Scan for the cell matching the given text and deliver its (x, y) coordinate at center. 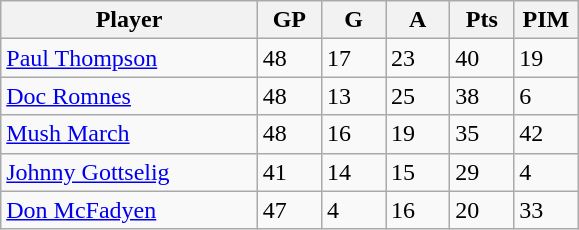
40 (482, 58)
33 (546, 210)
38 (482, 96)
Pts (482, 20)
47 (289, 210)
Johnny Gottselig (130, 172)
Doc Romnes (130, 96)
23 (418, 58)
6 (546, 96)
20 (482, 210)
35 (482, 134)
Mush March (130, 134)
17 (353, 58)
14 (353, 172)
PIM (546, 20)
GP (289, 20)
Don McFadyen (130, 210)
Paul Thompson (130, 58)
A (418, 20)
42 (546, 134)
G (353, 20)
25 (418, 96)
29 (482, 172)
Player (130, 20)
41 (289, 172)
15 (418, 172)
13 (353, 96)
